Find where the given text appears and provide that cell's center as (x, y) coordinate. 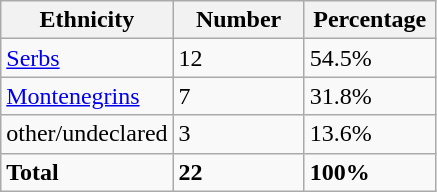
Montenegrins (87, 96)
12 (238, 58)
Percentage (370, 20)
Number (238, 20)
Total (87, 172)
22 (238, 172)
Ethnicity (87, 20)
100% (370, 172)
Serbs (87, 58)
other/undeclared (87, 134)
31.8% (370, 96)
54.5% (370, 58)
13.6% (370, 134)
7 (238, 96)
3 (238, 134)
